Scan for the cell matching the given text and deliver its [x, y] coordinate at center. 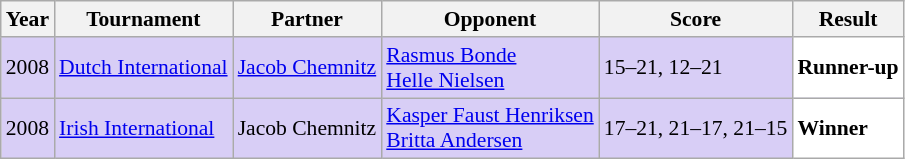
Year [28, 19]
Opponent [490, 19]
17–21, 21–17, 21–15 [696, 128]
Result [848, 19]
Winner [848, 128]
Irish International [144, 128]
15–21, 12–21 [696, 68]
Dutch International [144, 68]
Kasper Faust Henriksen Britta Andersen [490, 128]
Runner-up [848, 68]
Partner [308, 19]
Rasmus Bonde Helle Nielsen [490, 68]
Score [696, 19]
Tournament [144, 19]
